Scan for the cell matching the given text and deliver its [x, y] coordinate at center. 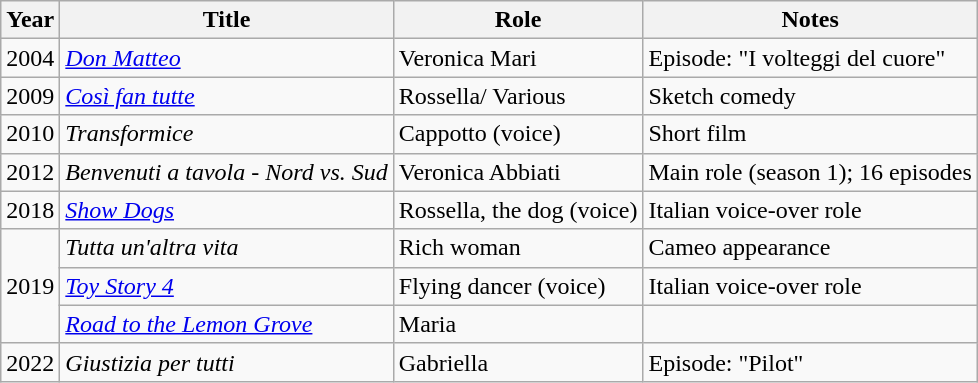
Cappotto (voice) [518, 134]
2009 [30, 96]
Show Dogs [226, 210]
Main role (season 1); 16 episodes [810, 172]
Cameo appearance [810, 248]
2022 [30, 362]
Role [518, 20]
Road to the Lemon Grove [226, 324]
Flying dancer (voice) [518, 286]
Gabriella [518, 362]
Benvenuti a tavola - Nord vs. Sud [226, 172]
Maria [518, 324]
Short film [810, 134]
Veronica Abbiati [518, 172]
Rossella/ Various [518, 96]
Veronica Mari [518, 58]
Così fan tutte [226, 96]
2012 [30, 172]
Episode: "I volteggi del cuore" [810, 58]
2018 [30, 210]
Title [226, 20]
Year [30, 20]
Episode: "Pilot" [810, 362]
Rossella, the dog (voice) [518, 210]
Sketch comedy [810, 96]
Toy Story 4 [226, 286]
Don Matteo [226, 58]
Giustizia per tutti [226, 362]
Notes [810, 20]
Tutta un'altra vita [226, 248]
2019 [30, 286]
2004 [30, 58]
Rich woman [518, 248]
2010 [30, 134]
Transformice [226, 134]
